Return (x, y) of the center of cell containing provided text 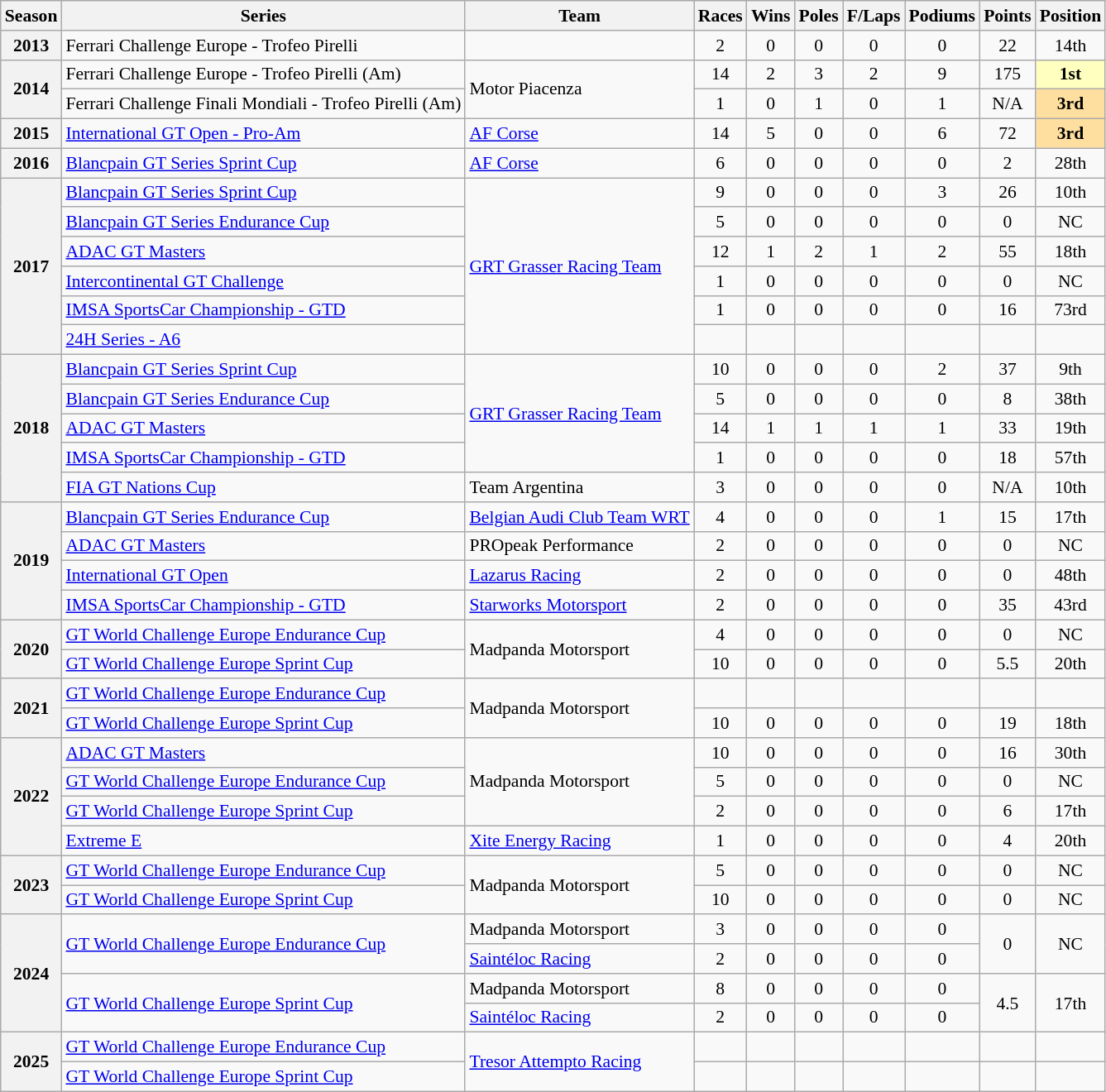
2017 (31, 266)
5.5 (1008, 664)
14th (1070, 45)
Races (721, 16)
18 (1008, 458)
2023 (31, 885)
International GT Open - Pro-Am (263, 134)
2020 (31, 649)
Lazarus Racing (579, 576)
19 (1008, 723)
55 (1008, 251)
Team Argentina (579, 487)
Extreme E (263, 841)
2024 (31, 974)
19th (1070, 429)
15 (1008, 517)
Position (1070, 16)
28th (1070, 163)
Season (31, 16)
Series (263, 16)
2018 (31, 429)
2015 (31, 134)
Ferrari Challenge Europe - Trofeo Pirelli (263, 45)
24H Series - A6 (263, 340)
26 (1008, 193)
Xite Energy Racing (579, 841)
Intercontinental GT Challenge (263, 281)
Team (579, 16)
38th (1070, 399)
57th (1070, 458)
F/Laps (874, 16)
International GT Open (263, 576)
Points (1008, 16)
73rd (1070, 310)
72 (1008, 134)
175 (1008, 74)
FIA GT Nations Cup (263, 487)
2021 (31, 708)
Ferrari Challenge Finali Mondiali - Trofeo Pirelli (Am) (263, 104)
2025 (31, 1062)
2022 (31, 797)
37 (1008, 370)
Belgian Audi Club Team WRT (579, 517)
22 (1008, 45)
Starworks Motorsport (579, 606)
12 (721, 251)
48th (1070, 576)
Ferrari Challenge Europe - Trofeo Pirelli (Am) (263, 74)
2013 (31, 45)
Poles (819, 16)
Motor Piacenza (579, 89)
Wins (771, 16)
30th (1070, 753)
PROpeak Performance (579, 546)
43rd (1070, 606)
4.5 (1008, 1003)
35 (1008, 606)
1st (1070, 74)
2014 (31, 89)
2019 (31, 561)
Podiums (943, 16)
Tresor Attempto Racing (579, 1062)
9th (1070, 370)
33 (1008, 429)
2016 (31, 163)
